Capture the cell that displays the provided text and extract its (x, y) central coordinate. 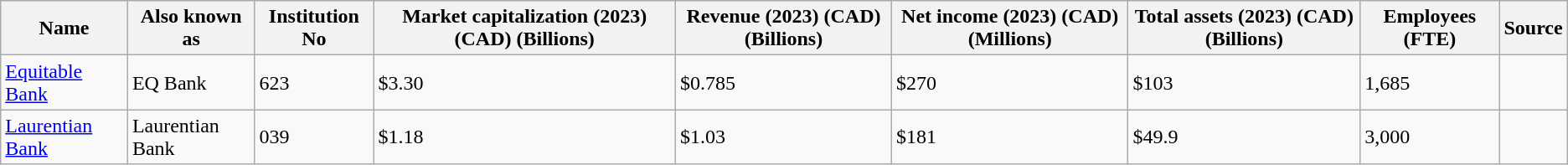
Total assets (2023) (CAD) (Billions) (1245, 28)
Equitable Bank (64, 82)
Net income (2023) (CAD) (Millions) (1010, 28)
$1.18 (524, 137)
Institution No (314, 28)
623 (314, 82)
$0.785 (783, 82)
Market capitalization (2023) (CAD) (Billions) (524, 28)
039 (314, 137)
1,685 (1430, 82)
Name (64, 28)
Source (1533, 28)
$181 (1010, 137)
Employees (FTE) (1430, 28)
Also known as (191, 28)
$103 (1245, 82)
3,000 (1430, 137)
$49.9 (1245, 137)
Revenue (2023) (CAD) (Billions) (783, 28)
$1.03 (783, 137)
$3.30 (524, 82)
EQ Bank (191, 82)
$270 (1010, 82)
